Capture the cell that displays the provided text and extract its (X, Y) central coordinate. 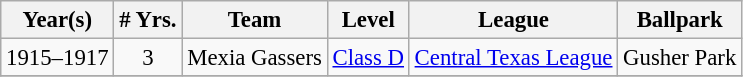
Gusher Park (680, 58)
Central Texas League (513, 58)
Ballpark (680, 20)
Mexia Gassers (254, 58)
Class D (368, 58)
Level (368, 20)
1915–1917 (58, 58)
Team (254, 20)
League (513, 20)
3 (148, 58)
# Yrs. (148, 20)
Year(s) (58, 20)
